Scan for the cell matching the given text and deliver its (x, y) coordinate at center. 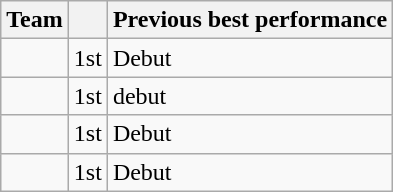
Previous best performance (250, 20)
Team (35, 20)
debut (250, 96)
